Output the [X, Y] coordinate of the center of the cell containing the given text.  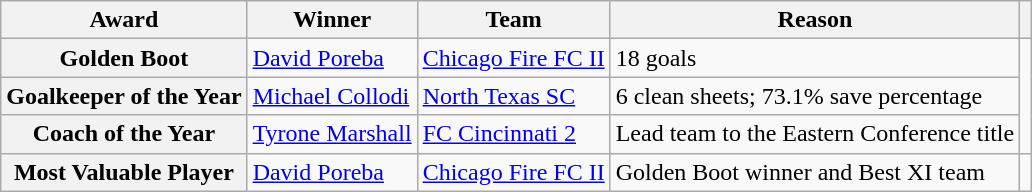
Lead team to the Eastern Conference title [815, 134]
Winner [332, 20]
Tyrone Marshall [332, 134]
Award [124, 20]
18 goals [815, 58]
FC Cincinnati 2 [514, 134]
Most Valuable Player [124, 172]
Reason [815, 20]
Golden Boot [124, 58]
6 clean sheets; 73.1% save percentage [815, 96]
Michael Collodi [332, 96]
Golden Boot winner and Best XI team [815, 172]
Goalkeeper of the Year [124, 96]
Coach of the Year [124, 134]
North Texas SC [514, 96]
Team [514, 20]
